Return the (X, Y) coordinate for the center point of the cell that contains the specified text.  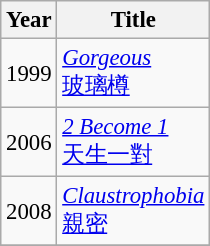
1999 (29, 74)
2 Become 1天生一對 (134, 142)
2006 (29, 142)
Claustrophobia親密 (134, 212)
Gorgeous玻璃樽 (134, 74)
Title (134, 20)
Year (29, 20)
2008 (29, 212)
